Extract the (x, y) coordinate from the center of the cell holding the provided text.  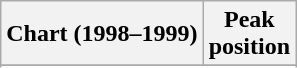
Chart (1998–1999) (102, 34)
Peakposition (249, 34)
